Detect which cell encompasses the target text, then output its [X, Y] center coordinate. 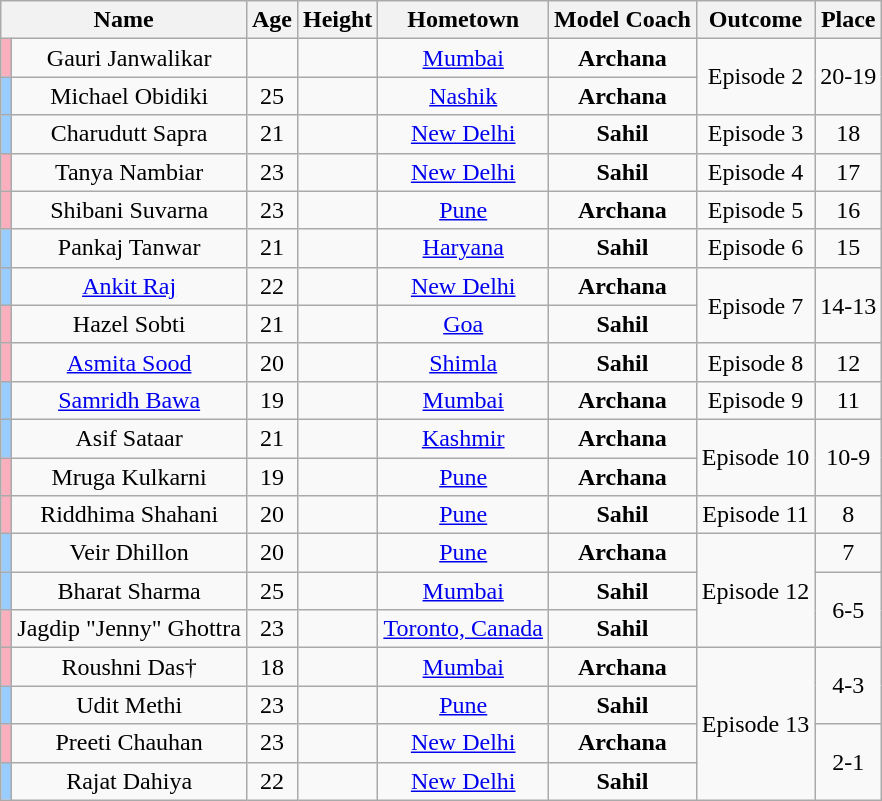
4-3 [848, 686]
15 [848, 248]
Riddhima Shahani [130, 515]
Udit Methi [130, 705]
Model Coach [623, 20]
Toronto, Canada [464, 629]
Haryana [464, 248]
6-5 [848, 610]
Jagdip "Jenny" Ghottra [130, 629]
7 [848, 553]
Shimla [464, 362]
Episode 13 [755, 724]
Gauri Janwalikar [130, 58]
Veir Dhillon [130, 553]
Michael Obidiki [130, 96]
2-1 [848, 762]
Height [337, 20]
Rajat Dahiya [130, 781]
Tanya Nambiar [130, 172]
10-9 [848, 457]
Asif Sataar [130, 438]
Goa [464, 324]
Hazel Sobti [130, 324]
Episode 12 [755, 591]
Episode 6 [755, 248]
11 [848, 400]
8 [848, 515]
Samridh Bawa [130, 400]
Episode 8 [755, 362]
Roushni Das† [130, 667]
Episode 4 [755, 172]
14-13 [848, 305]
Preeti Chauhan [130, 743]
17 [848, 172]
Shibani Suvarna [130, 210]
Hometown [464, 20]
Episode 11 [755, 515]
Name [124, 20]
Charudutt Sapra [130, 134]
Nashik [464, 96]
Age [272, 20]
Episode 10 [755, 457]
Episode 5 [755, 210]
Episode 7 [755, 305]
Episode 3 [755, 134]
Mruga Kulkarni [130, 477]
Asmita Sood [130, 362]
Kashmir [464, 438]
16 [848, 210]
20-19 [848, 77]
Pankaj Tanwar [130, 248]
Bharat Sharma [130, 591]
Episode 9 [755, 400]
Episode 2 [755, 77]
Outcome [755, 20]
Ankit Raj [130, 286]
Place [848, 20]
12 [848, 362]
